Search for the cell housing the specified text and yield its [X, Y] center coordinate. 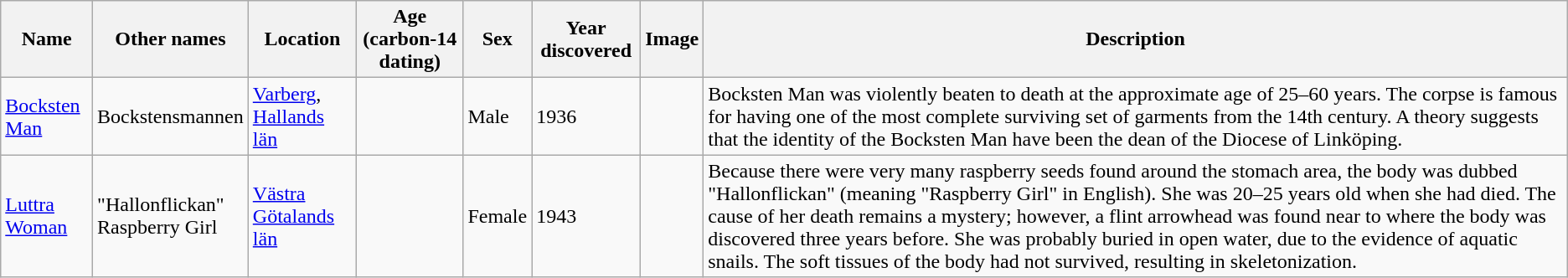
Luttra Woman [47, 216]
Year discovered [586, 39]
Location [302, 39]
"Hallonflickan" Raspberry Girl [171, 216]
Image [672, 39]
Age (carbon-14 dating) [410, 39]
Female [498, 216]
Sex [498, 39]
Varberg, Hallands län [302, 116]
1936 [586, 116]
Other names [171, 39]
Bocksten Man [47, 116]
Name [47, 39]
Västra Götalands län [302, 216]
Bockstensmannen [171, 116]
Description [1136, 39]
1943 [586, 216]
Male [498, 116]
